Search for the cell housing the specified text and yield its [x, y] center coordinate. 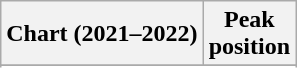
Chart (2021–2022) [102, 34]
Peakposition [249, 34]
